Locate the cell with the specified text and output its [x, y] center coordinate. 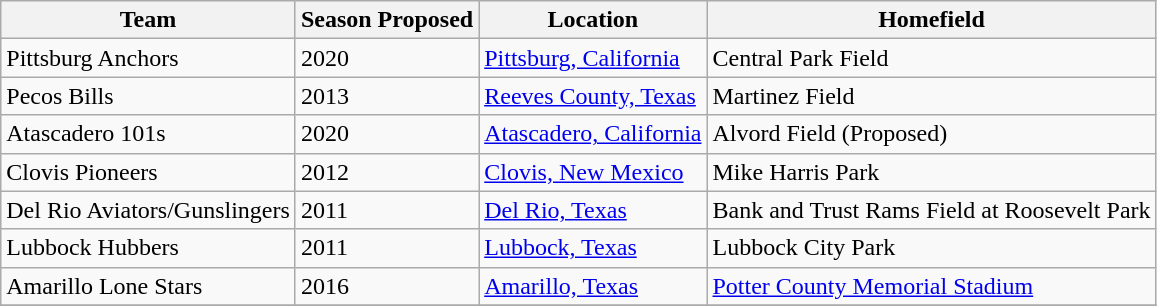
Location [593, 20]
Potter County Memorial Stadium [932, 286]
Del Rio, Texas [593, 210]
Alvord Field (Proposed) [932, 134]
2016 [386, 286]
Del Rio Aviators/Gunslingers [148, 210]
Lubbock Hubbers [148, 248]
Bank and Trust Rams Field at Roosevelt Park [932, 210]
Atascadero 101s [148, 134]
Atascadero, California [593, 134]
Pecos Bills [148, 96]
Lubbock City Park [932, 248]
Pittsburg Anchors [148, 58]
Reeves County, Texas [593, 96]
Central Park Field [932, 58]
Season Proposed [386, 20]
2012 [386, 172]
Martinez Field [932, 96]
Clovis Pioneers [148, 172]
Clovis, New Mexico [593, 172]
Team [148, 20]
Homefield [932, 20]
Lubbock, Texas [593, 248]
Amarillo Lone Stars [148, 286]
2013 [386, 96]
Pittsburg, California [593, 58]
Amarillo, Texas [593, 286]
Mike Harris Park [932, 172]
